Identify which cell holds the provided text, then report its [x, y] central coordinate. 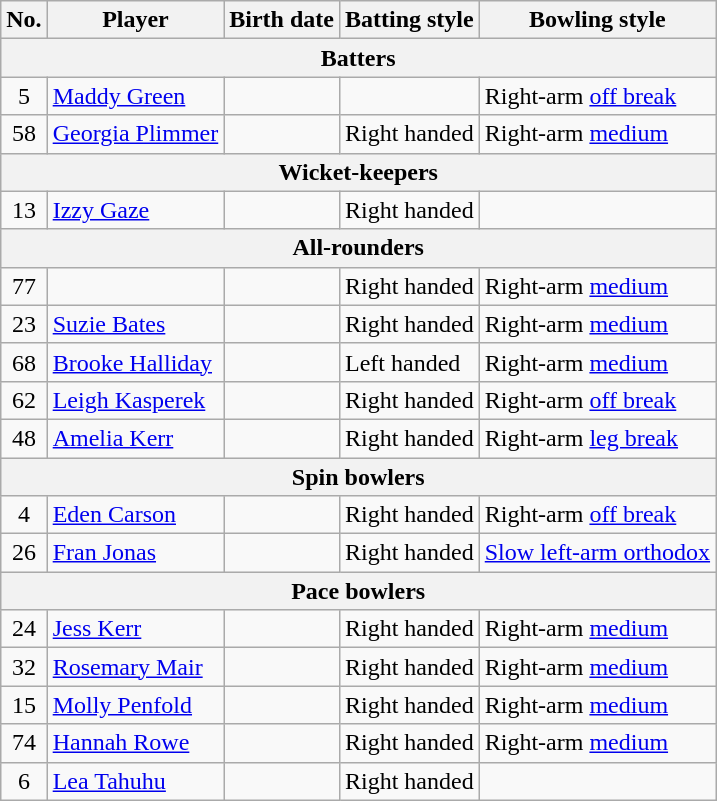
Eden Carson [136, 515]
Amelia Kerr [136, 438]
23 [24, 324]
Batters [358, 58]
77 [24, 286]
Slow left-arm orthodox [597, 553]
15 [24, 705]
5 [24, 96]
Fran Jonas [136, 553]
Left handed [409, 362]
Player [136, 20]
Spin bowlers [358, 477]
Maddy Green [136, 96]
Right-arm leg break [597, 438]
4 [24, 515]
Bowling style [597, 20]
All-rounders [358, 248]
62 [24, 400]
Batting style [409, 20]
Jess Kerr [136, 629]
Birth date [282, 20]
Brooke Halliday [136, 362]
No. [24, 20]
68 [24, 362]
Leigh Kasperek [136, 400]
32 [24, 667]
6 [24, 781]
Rosemary Mair [136, 667]
58 [24, 134]
26 [24, 553]
48 [24, 438]
13 [24, 210]
Molly Penfold [136, 705]
Hannah Rowe [136, 743]
Wicket-keepers [358, 172]
Izzy Gaze [136, 210]
Pace bowlers [358, 591]
74 [24, 743]
Lea Tahuhu [136, 781]
Suzie Bates [136, 324]
Georgia Plimmer [136, 134]
24 [24, 629]
